For the text-containing cell, return its midpoint in [X, Y] coordinate format. 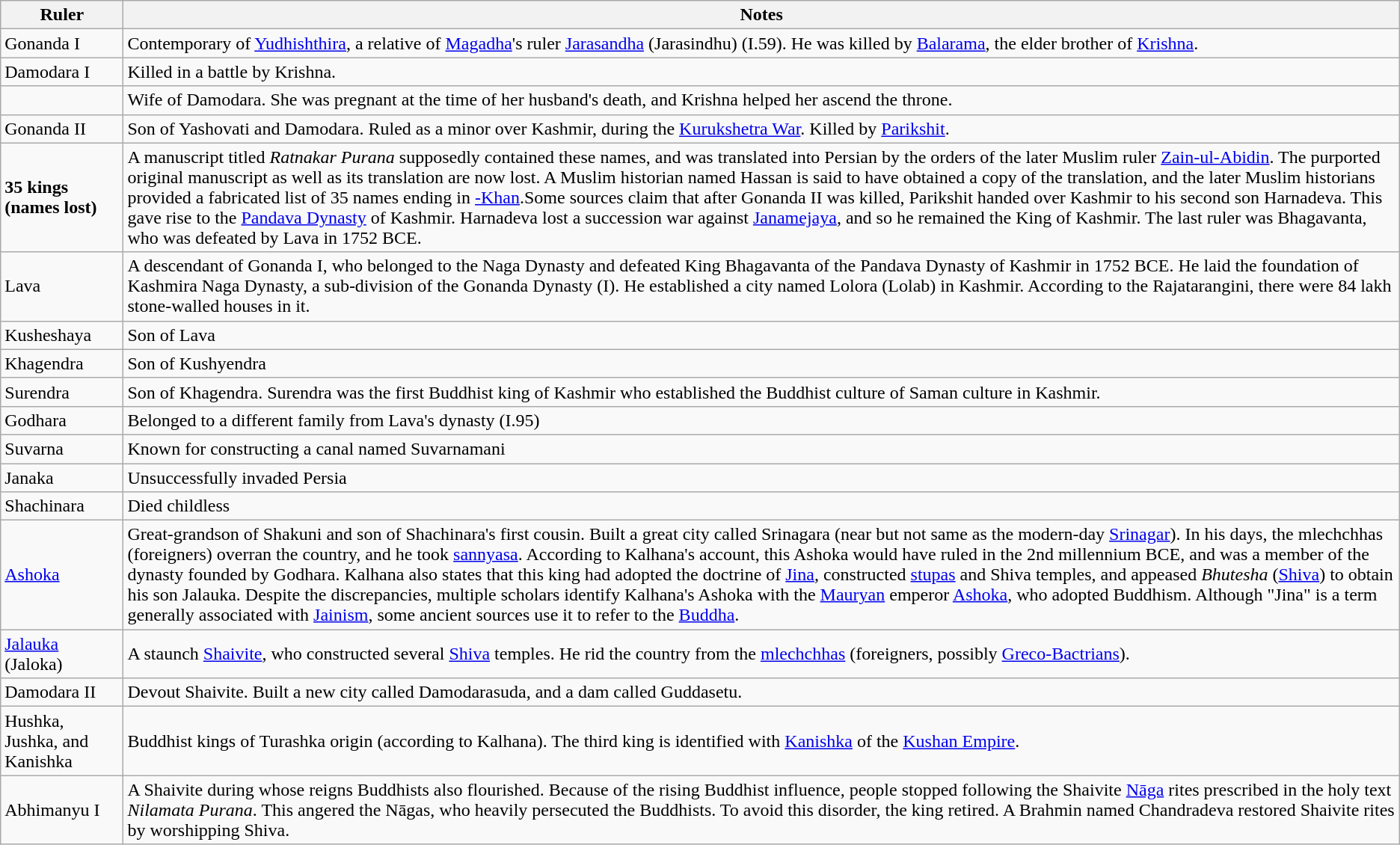
Belonged to a different family from Lava's dynasty (I.95) [761, 420]
Surendra [62, 392]
Son of Kushyendra [761, 363]
Damodara II [62, 692]
Ruler [62, 15]
Notes [761, 15]
Buddhist kings of Turashka origin (according to Kalhana). The third king is identified with Kanishka of the Kushan Empire. [761, 741]
Hushka, Jushka, and Kanishka [62, 741]
Gonanda II [62, 129]
Devout Shaivite. Built a new city called Damodarasuda, and a dam called Guddasetu. [761, 692]
Godhara [62, 420]
Killed in a battle by Krishna. [761, 72]
35 kings(names lost) [62, 197]
Son of Lava [761, 335]
Wife of Damodara. She was pregnant at the time of her husband's death, and Krishna helped her ascend the throne. [761, 100]
Son of Khagendra. Surendra was the first Buddhist king of Kashmir who established the Buddhist culture of Saman culture in Kashmir. [761, 392]
Suvarna [62, 449]
Janaka [62, 478]
Unsuccessfully invaded Persia [761, 478]
Kusheshaya [62, 335]
Gonanda I [62, 43]
Ashoka [62, 575]
Known for constructing a canal named Suvarnamani [761, 449]
Son of Yashovati and Damodara. Ruled as a minor over Kashmir, during the Kurukshetra War. Killed by Parikshit. [761, 129]
Khagendra [62, 363]
Jalauka (Jaloka) [62, 654]
Died childless [761, 506]
Lava [62, 286]
A staunch Shaivite, who constructed several Shiva temples. He rid the country from the mlechchhas (foreigners, possibly Greco-Bactrians). [761, 654]
Abhimanyu I [62, 810]
Damodara I [62, 72]
Shachinara [62, 506]
Contemporary of Yudhishthira, a relative of Magadha's ruler Jarasandha (Jarasindhu) (I.59). He was killed by Balarama, the elder brother of Krishna. [761, 43]
